Scan for the cell matching the given text and deliver its [X, Y] coordinate at center. 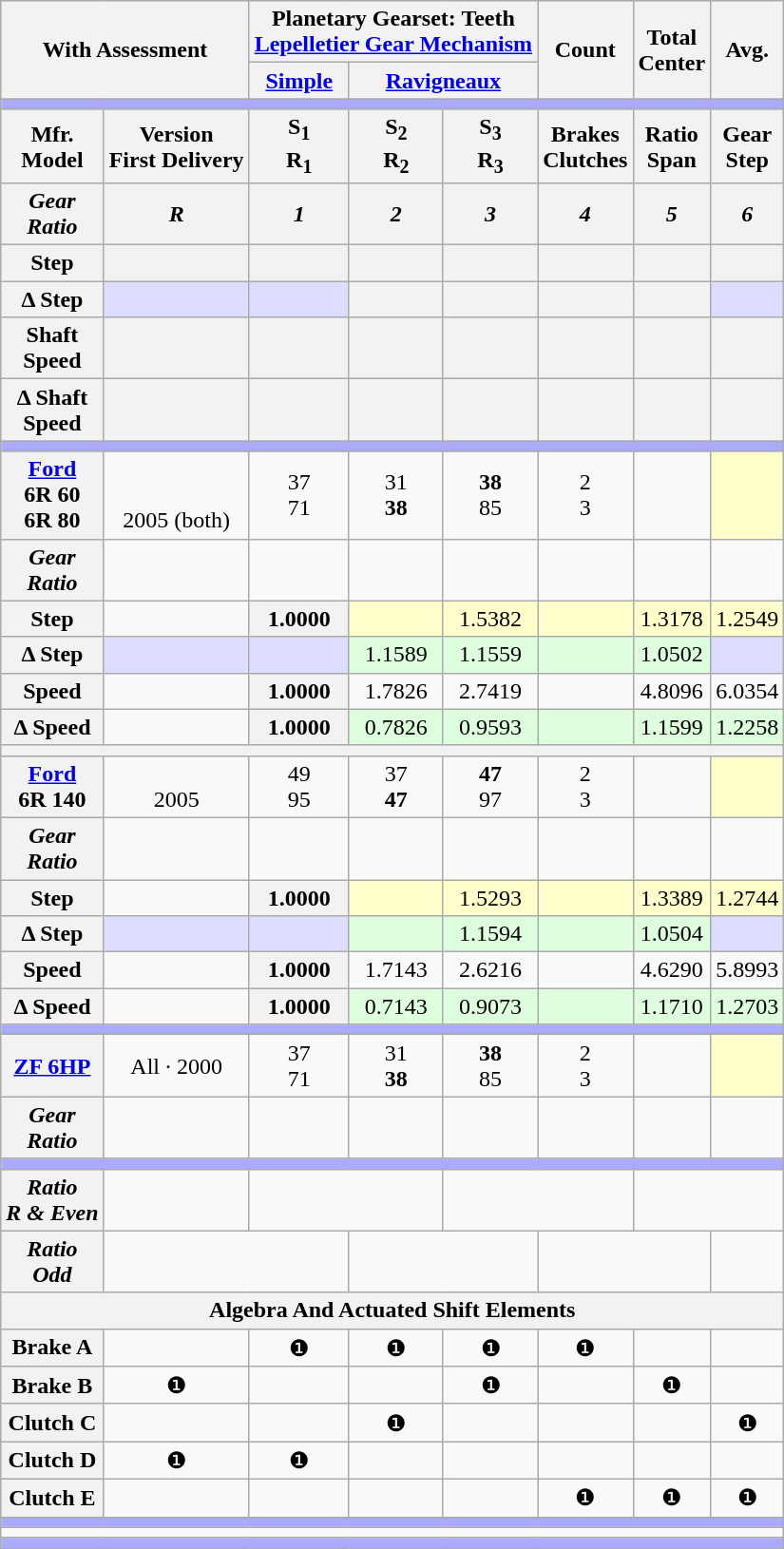
2.6216 [490, 970]
4 [585, 215]
Clutch E [52, 1498]
ShaftSpeed [52, 348]
4995 [298, 787]
1.5293 [490, 898]
2005 [177, 787]
S3R3 [490, 146]
1.0504 [672, 934]
2 [395, 215]
1.1559 [490, 655]
RatioSpan [672, 146]
4.6290 [672, 970]
Brake B [52, 1386]
VersionFirst Delivery [177, 146]
1.0502 [672, 655]
1 [298, 215]
Count [585, 49]
1.2258 [747, 727]
5.8993 [747, 970]
3747 [395, 787]
1.1594 [490, 934]
1.3178 [672, 619]
Mfr.Model [52, 146]
All · 2000 [177, 1066]
S2R2 [395, 146]
1.2744 [747, 898]
1.1710 [672, 1006]
0.7826 [395, 727]
RatioR & Even [52, 1199]
1.2549 [747, 619]
0.9593 [490, 727]
Ravigneaux [443, 81]
3 [490, 215]
1.7826 [395, 691]
Ford6R 140 [52, 787]
Δ ShaftSpeed [52, 411]
ZF 6HP [52, 1066]
1.7143 [395, 970]
Clutch C [52, 1423]
Avg. [747, 49]
6 [747, 215]
4797 [490, 787]
1.1599 [672, 727]
R [177, 215]
S1R1 [298, 146]
Clutch D [52, 1461]
5 [672, 215]
Planetary Gearset: TeethLepelletier Gear Mechanism [393, 32]
Algebra And Actuated Shift Elements [392, 1310]
1.3389 [672, 898]
0.7143 [395, 1006]
1.1589 [395, 655]
TotalCenter [672, 49]
Ford6R 606R 80 [52, 495]
2005 (both) [177, 495]
RatioOdd [52, 1262]
BrakesClutches [585, 146]
Brake A [52, 1348]
6.0354 [747, 691]
GearStep [747, 146]
Simple [298, 81]
2.7419 [490, 691]
1.2703 [747, 1006]
4.8096 [672, 691]
0.9073 [490, 1006]
1.5382 [490, 619]
With Assessment [125, 49]
